Return the (x, y) coordinate for the center point of the cell that contains the specified text.  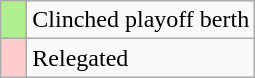
Clinched playoff berth (141, 20)
Relegated (141, 58)
